Find where the given text appears and provide that cell's center as [x, y] coordinate. 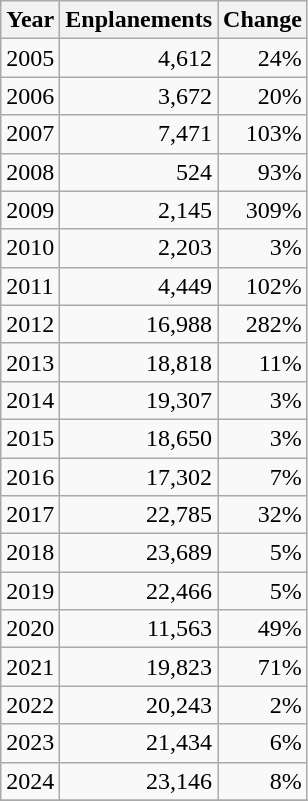
8% [263, 781]
2008 [30, 172]
16,988 [139, 324]
2020 [30, 629]
7% [263, 477]
93% [263, 172]
20% [263, 96]
7,471 [139, 134]
6% [263, 743]
309% [263, 210]
2024 [30, 781]
21,434 [139, 743]
19,307 [139, 400]
22,466 [139, 591]
2011 [30, 286]
23,146 [139, 781]
20,243 [139, 705]
18,818 [139, 362]
2019 [30, 591]
2016 [30, 477]
2010 [30, 248]
2017 [30, 515]
524 [139, 172]
102% [263, 286]
2% [263, 705]
2023 [30, 743]
2,203 [139, 248]
18,650 [139, 438]
23,689 [139, 553]
Change [263, 20]
2013 [30, 362]
2015 [30, 438]
2009 [30, 210]
2014 [30, 400]
2005 [30, 58]
2021 [30, 667]
282% [263, 324]
24% [263, 58]
49% [263, 629]
11% [263, 362]
4,612 [139, 58]
2022 [30, 705]
Enplanements [139, 20]
2018 [30, 553]
71% [263, 667]
22,785 [139, 515]
19,823 [139, 667]
2006 [30, 96]
2,145 [139, 210]
32% [263, 515]
103% [263, 134]
Year [30, 20]
11,563 [139, 629]
2012 [30, 324]
4,449 [139, 286]
17,302 [139, 477]
3,672 [139, 96]
2007 [30, 134]
